For the text-containing cell, return its midpoint in [X, Y] coordinate format. 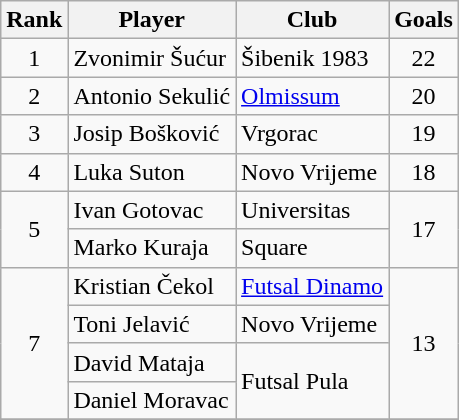
Kristian Čekol [152, 286]
Josip Bošković [152, 134]
Toni Jelavić [152, 324]
David Mataja [152, 362]
Marko Kuraja [152, 248]
13 [424, 343]
Goals [424, 20]
19 [424, 134]
Daniel Moravac [152, 400]
Universitas [312, 210]
3 [34, 134]
5 [34, 229]
Zvonimir Šućur [152, 58]
Olmissum [312, 96]
1 [34, 58]
Club [312, 20]
Square [312, 248]
Antonio Sekulić [152, 96]
22 [424, 58]
20 [424, 96]
Futsal Pula [312, 381]
Šibenik 1983 [312, 58]
17 [424, 229]
2 [34, 96]
Player [152, 20]
Futsal Dinamo [312, 286]
Ivan Gotovac [152, 210]
Luka Suton [152, 172]
Rank [34, 20]
Vrgorac [312, 134]
7 [34, 343]
18 [424, 172]
4 [34, 172]
